Provide the (X, Y) coordinate of the cell's center where the given text is located.  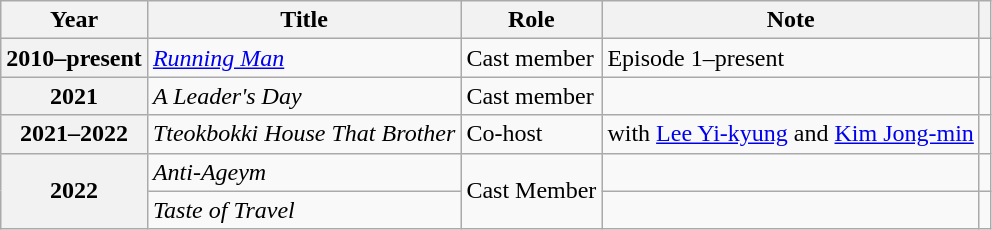
Co-host (532, 134)
Cast Member (532, 191)
Note (790, 20)
Title (304, 20)
Episode 1–present (790, 58)
Year (74, 20)
2021–2022 (74, 134)
Role (532, 20)
2010–present (74, 58)
with Lee Yi-kyung and Kim Jong-min (790, 134)
2022 (74, 191)
Tteokbokki House That Brother (304, 134)
Running Man (304, 58)
Taste of Travel (304, 210)
A Leader's Day (304, 96)
2021 (74, 96)
Anti-Ageym (304, 172)
